Search for the cell housing the specified text and yield its [x, y] center coordinate. 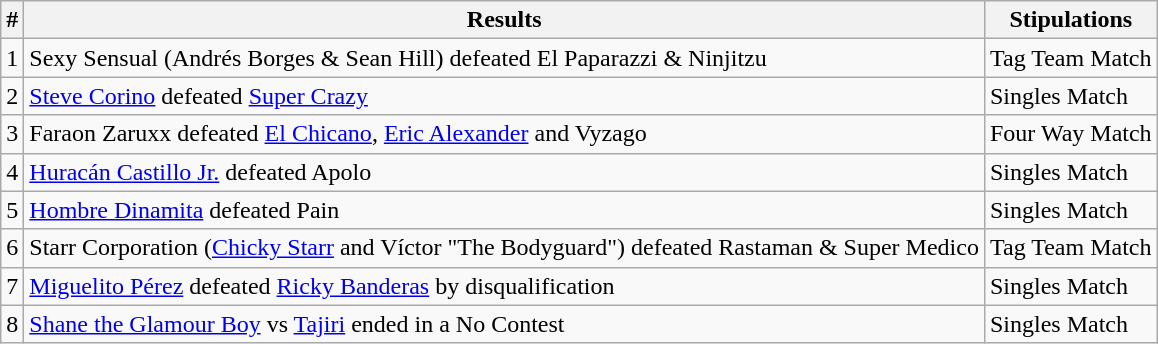
Results [504, 20]
8 [12, 324]
5 [12, 210]
Starr Corporation (Chicky Starr and Víctor "The Bodyguard") defeated Rastaman & Super Medico [504, 248]
Stipulations [1070, 20]
Huracán Castillo Jr. defeated Apolo [504, 172]
7 [12, 286]
Hombre Dinamita defeated Pain [504, 210]
4 [12, 172]
Shane the Glamour Boy vs Tajiri ended in a No Contest [504, 324]
Miguelito Pérez defeated Ricky Banderas by disqualification [504, 286]
Faraon Zaruxx defeated El Chicano, Eric Alexander and Vyzago [504, 134]
Steve Corino defeated Super Crazy [504, 96]
Four Way Match [1070, 134]
3 [12, 134]
2 [12, 96]
6 [12, 248]
1 [12, 58]
# [12, 20]
Sexy Sensual (Andrés Borges & Sean Hill) defeated El Paparazzi & Ninjitzu [504, 58]
